Pinpoint the cell where the given text exists, returning its (X, Y) midpoint coordinate. 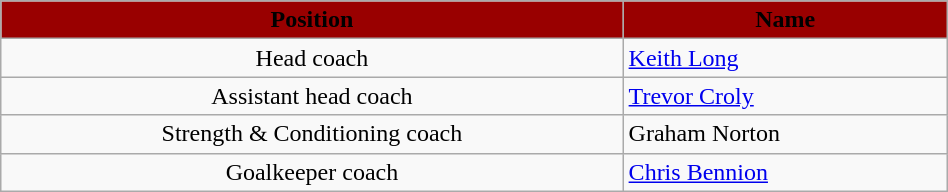
Assistant head coach (312, 96)
Chris Bennion (785, 172)
Keith Long (785, 58)
Strength & Conditioning coach (312, 134)
Graham Norton (785, 134)
Name (785, 20)
Head coach (312, 58)
Trevor Croly (785, 96)
Position (312, 20)
Goalkeeper coach (312, 172)
